Capture the cell that displays the provided text and extract its (x, y) central coordinate. 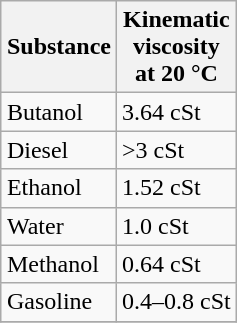
Ethanol (58, 188)
1.0 cSt (177, 226)
Diesel (58, 150)
Methanol (58, 264)
Water (58, 226)
Butanol (58, 112)
Gasoline (58, 302)
1.52 cSt (177, 188)
3.64 cSt (177, 112)
0.64 cSt (177, 264)
Substance (58, 47)
Kinematicviscosityat 20 °C (177, 47)
>3 cSt (177, 150)
0.4–0.8 cSt (177, 302)
